Identify which cell holds the provided text, then report its (x, y) central coordinate. 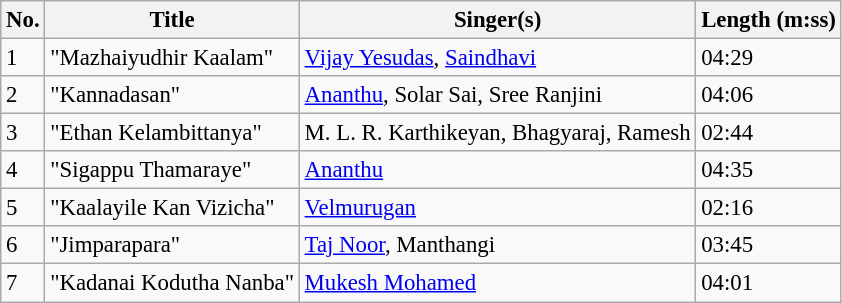
M. L. R. Karthikeyan, Bhagyaraj, Ramesh (498, 133)
Title (172, 20)
5 (23, 208)
"Kannadasan" (172, 95)
"Jimparapara" (172, 245)
Singer(s) (498, 20)
2 (23, 95)
"Mazhaiyudhir Kaalam" (172, 58)
No. (23, 20)
6 (23, 245)
04:01 (768, 283)
"Sigappu Thamaraye" (172, 170)
4 (23, 170)
Mukesh Mohamed (498, 283)
Length (m:ss) (768, 20)
Ananthu (498, 170)
3 (23, 133)
Ananthu, Solar Sai, Sree Ranjini (498, 95)
1 (23, 58)
Taj Noor, Manthangi (498, 245)
04:29 (768, 58)
04:06 (768, 95)
"Ethan Kelambittanya" (172, 133)
7 (23, 283)
Vijay Yesudas, Saindhavi (498, 58)
04:35 (768, 170)
"Kadanai Kodutha Nanba" (172, 283)
Velmurugan (498, 208)
"Kaalayile Kan Vizicha" (172, 208)
02:16 (768, 208)
03:45 (768, 245)
02:44 (768, 133)
